Pinpoint the cell where the given text exists, returning its [X, Y] midpoint coordinate. 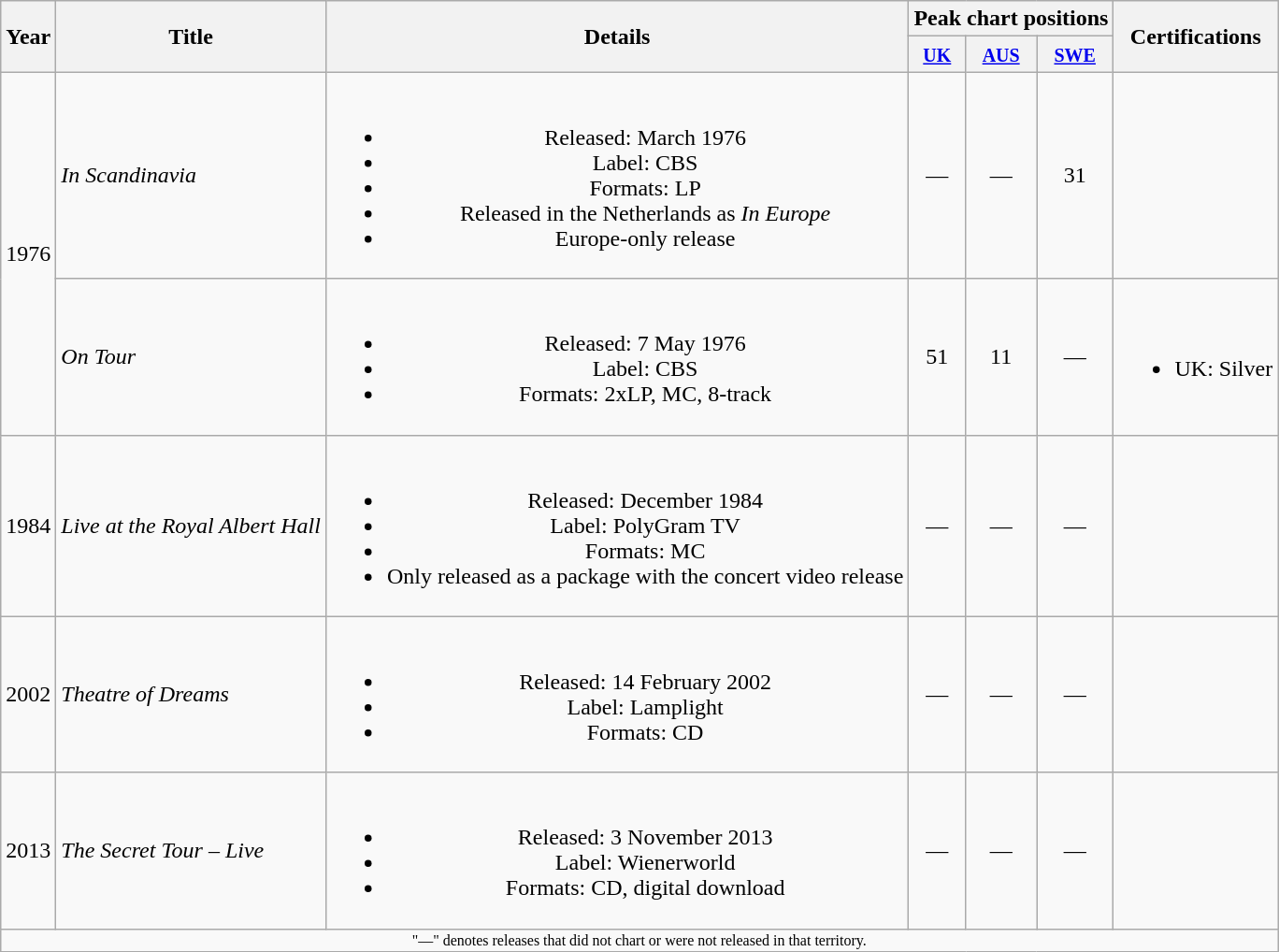
SWE [1075, 54]
UK: Silver [1196, 357]
Title [191, 36]
Released: 14 February 2002Label: LamplightFormats: CD [617, 694]
Details [617, 36]
1984 [28, 526]
Released: December 1984Label: PolyGram TVFormats: MCOnly released as a package with the concert video release [617, 526]
51 [937, 357]
1976 [28, 253]
The Secret Tour – Live [191, 851]
11 [1001, 357]
Peak chart positions [1012, 19]
Released: 7 May 1976Label: CBSFormats: 2xLP, MC, 8-track [617, 357]
AUS [1001, 54]
Live at the Royal Albert Hall [191, 526]
Released: March 1976Label: CBSFormats: LPReleased in the Netherlands as In EuropeEurope-only release [617, 176]
"—" denotes releases that did not chart or were not released in that territory. [639, 940]
Released: 3 November 2013Label: WienerworldFormats: CD, digital download [617, 851]
On Tour [191, 357]
31 [1075, 176]
Year [28, 36]
2002 [28, 694]
UK [937, 54]
In Scandinavia [191, 176]
Theatre of Dreams [191, 694]
2013 [28, 851]
Certifications [1196, 36]
